Scan for the cell matching the given text and deliver its [X, Y] coordinate at center. 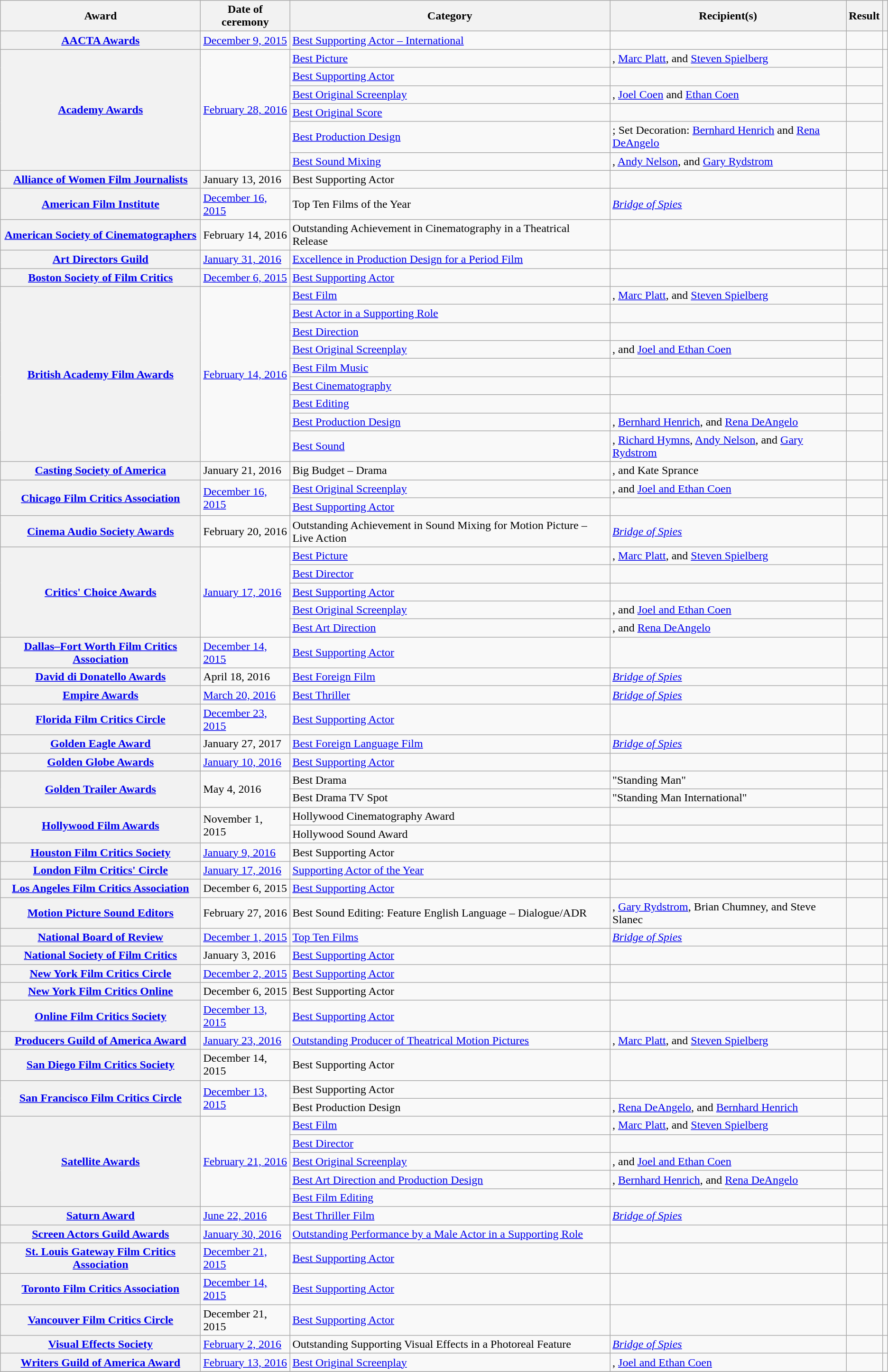
February 28, 2016 [245, 110]
Best Sound Editing: Feature English Language – Dialogue/ADR [450, 913]
Award [101, 16]
Best Film Editing [450, 1197]
Saturn Award [101, 1215]
"Standing Man International" [728, 798]
February 21, 2016 [245, 1161]
, Joel Coen and Ethan Coen [728, 94]
Producers Guild of America Award [101, 1040]
December 23, 2015 [245, 719]
American Society of Cinematographers [101, 234]
Best Supporting Actor – International [450, 40]
Category [450, 16]
Top Ten Films of the Year [450, 204]
Best Sound Mixing [450, 161]
Hollywood Film Awards [101, 825]
January 30, 2016 [245, 1234]
January 21, 2016 [245, 471]
November 1, 2015 [245, 825]
Recipient(s) [728, 16]
Best Art Direction [450, 628]
Outstanding Achievement in Sound Mixing for Motion Picture – Live Action [450, 531]
Motion Picture Sound Editors [101, 913]
St. Louis Gateway Film Critics Association [101, 1258]
January 3, 2016 [245, 955]
Dallas–Fort Worth Film Critics Association [101, 653]
Chicago Film Critics Association [101, 498]
, and Kate Sprance [728, 471]
Best Thriller [450, 695]
Golden Trailer Awards [101, 789]
Best Original Score [450, 112]
Empire Awards [101, 695]
February 27, 2016 [245, 913]
Best Drama [450, 780]
Outstanding Producer of Theatrical Motion Pictures [450, 1040]
Outstanding Supporting Visual Effects in a Photoreal Feature [450, 1344]
New York Film Critics Circle [101, 973]
December 2, 2015 [245, 973]
, and Rena DeAngelo [728, 628]
London Film Critics' Circle [101, 870]
Best Cinematography [450, 386]
AACTA Awards [101, 40]
January 31, 2016 [245, 259]
December 9, 2015 [245, 40]
"Standing Man" [728, 780]
Excellence in Production Design for a Period Film [450, 259]
Los Angeles Film Critics Association [101, 888]
, Joel and Ethan Coen [728, 1363]
Critics' Choice Awards [101, 592]
Boston Society of Film Critics [101, 278]
Date of ceremony [245, 16]
Cinema Audio Society Awards [101, 531]
June 22, 2016 [245, 1215]
March 20, 2016 [245, 695]
Big Budget – Drama [450, 471]
Best Sound [450, 446]
; Set Decoration: Bernhard Henrich and Rena DeAngelo [728, 137]
February 20, 2016 [245, 531]
National Board of Review [101, 937]
New York Film Critics Online [101, 992]
Golden Globe Awards [101, 762]
American Film Institute [101, 204]
January 27, 2017 [245, 744]
Hollywood Sound Award [450, 834]
Houston Film Critics Society [101, 852]
Art Directors Guild [101, 259]
February 2, 2016 [245, 1344]
Visual Effects Society [101, 1344]
Best Direction [450, 332]
Best Art Direction and Production Design [450, 1179]
January 23, 2016 [245, 1040]
January 13, 2016 [245, 179]
Florida Film Critics Circle [101, 719]
British Academy Film Awards [101, 374]
January 9, 2016 [245, 852]
Alliance of Women Film Journalists [101, 179]
Supporting Actor of the Year [450, 870]
Golden Eagle Award [101, 744]
Best Foreign Language Film [450, 744]
, Andy Nelson, and Gary Rydstrom [728, 161]
February 13, 2016 [245, 1363]
Screen Actors Guild Awards [101, 1234]
Online Film Critics Society [101, 1016]
Vancouver Film Critics Circle [101, 1320]
December 1, 2015 [245, 937]
Academy Awards [101, 110]
Best Foreign Film [450, 677]
Result [864, 16]
National Society of Film Critics [101, 955]
January 10, 2016 [245, 762]
Writers Guild of America Award [101, 1363]
, Rena DeAngelo, and Bernhard Henrich [728, 1107]
Best Editing [450, 404]
David di Donatello Awards [101, 677]
, Richard Hymns, Andy Nelson, and Gary Rydstrom [728, 446]
Top Ten Films [450, 937]
Outstanding Performance by a Male Actor in a Supporting Role [450, 1234]
San Francisco Film Critics Circle [101, 1098]
May 4, 2016 [245, 789]
Casting Society of America [101, 471]
Best Drama TV Spot [450, 798]
, Gary Rydstrom, Brian Chumney, and Steve Slanec [728, 913]
Hollywood Cinematography Award [450, 816]
April 18, 2016 [245, 677]
Satellite Awards [101, 1161]
Best Thriller Film [450, 1215]
Outstanding Achievement in Cinematography in a Theatrical Release [450, 234]
San Diego Film Critics Society [101, 1065]
Best Film Music [450, 368]
Toronto Film Critics Association [101, 1289]
Best Actor in a Supporting Role [450, 314]
